Output the (x, y) coordinate of the center of the cell containing the given text.  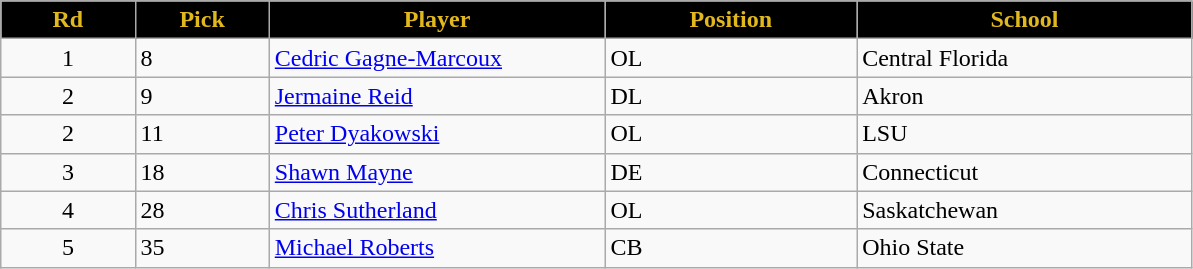
Jermaine Reid (437, 96)
1 (68, 58)
Central Florida (1025, 58)
Ohio State (1025, 248)
35 (202, 248)
28 (202, 210)
Michael Roberts (437, 248)
Saskatchewan (1025, 210)
CB (731, 248)
DL (731, 96)
Player (437, 20)
11 (202, 134)
Position (731, 20)
School (1025, 20)
Connecticut (1025, 172)
Peter Dyakowski (437, 134)
4 (68, 210)
3 (68, 172)
Shawn Mayne (437, 172)
18 (202, 172)
Akron (1025, 96)
Chris Sutherland (437, 210)
LSU (1025, 134)
DE (731, 172)
9 (202, 96)
Cedric Gagne-Marcoux (437, 58)
8 (202, 58)
Pick (202, 20)
Rd (68, 20)
5 (68, 248)
